Search for the cell housing the specified text and yield its (x, y) center coordinate. 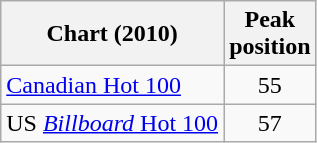
Canadian Hot 100 (112, 85)
Peakposition (270, 34)
57 (270, 123)
US Billboard Hot 100 (112, 123)
55 (270, 85)
Chart (2010) (112, 34)
